Pinpoint the cell where the given text exists, returning its (X, Y) midpoint coordinate. 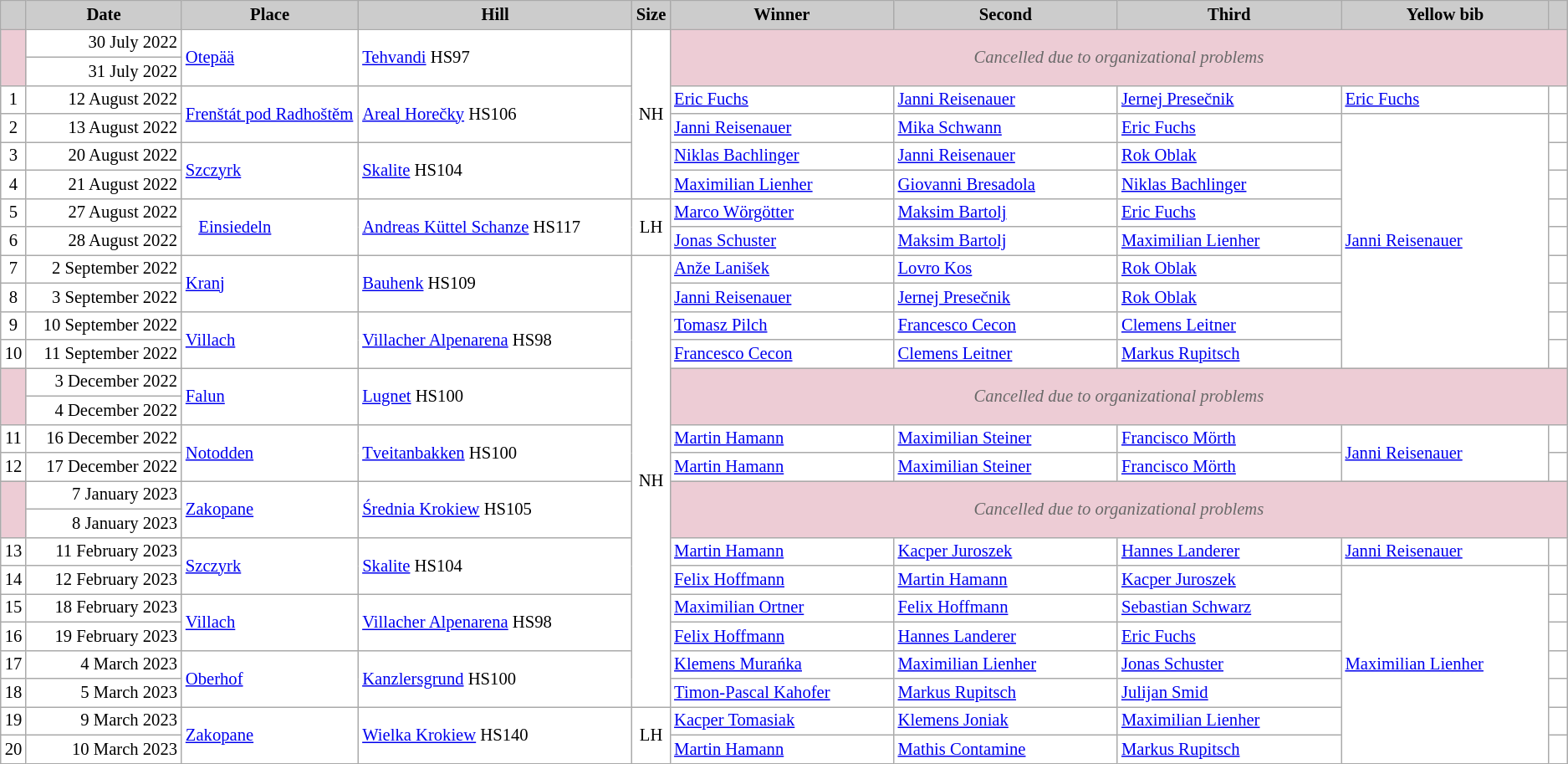
15 (13, 608)
30 July 2022 (104, 43)
Size (651, 14)
12 August 2022 (104, 100)
16 December 2022 (104, 438)
Yellow bib (1445, 14)
10 March 2023 (104, 749)
18 (13, 692)
Notodden (269, 453)
21 August 2022 (104, 184)
Kacper Tomasiak (781, 720)
Frenštát pod Radhoštěm (269, 114)
10 (13, 354)
Date (104, 14)
Bauhenk HS109 (495, 283)
Tomasz Pilch (781, 326)
18 February 2023 (104, 608)
9 March 2023 (104, 720)
Średnia Krokiew HS105 (495, 509)
Wielka Krokiew HS140 (495, 735)
31 July 2022 (104, 71)
Lugnet HS100 (495, 396)
3 September 2022 (104, 297)
Otepää (269, 57)
Kranj (269, 283)
20 (13, 749)
17 December 2022 (104, 466)
12 (13, 466)
19 February 2023 (104, 636)
1 (13, 100)
Hill (495, 14)
Einsiedeln (269, 227)
Maximilian Ortner (781, 608)
17 (13, 664)
4 December 2022 (104, 410)
2 September 2022 (104, 269)
Place (269, 14)
13 August 2022 (104, 128)
10 September 2022 (104, 326)
20 August 2022 (104, 156)
Lovro Kos (1005, 269)
11 February 2023 (104, 551)
7 January 2023 (104, 495)
Klemens Murańka (781, 664)
Winner (781, 14)
4 (13, 184)
8 January 2023 (104, 523)
2 (13, 128)
13 (13, 551)
Giovanni Bresadola (1005, 184)
Oberhof (269, 679)
Marco Wörgötter (781, 213)
19 (13, 720)
Second (1005, 14)
9 (13, 326)
7 (13, 269)
Mathis Contamine (1005, 749)
11 (13, 438)
Timon-Pascal Kahofer (781, 692)
Sebastian Schwarz (1229, 608)
3 (13, 156)
5 March 2023 (104, 692)
12 February 2023 (104, 580)
16 (13, 636)
Areal Horečky HS106 (495, 114)
27 August 2022 (104, 213)
4 March 2023 (104, 664)
3 December 2022 (104, 382)
Anže Lanišek (781, 269)
Kanzlersgrund HS100 (495, 679)
Klemens Joniak (1005, 720)
8 (13, 297)
14 (13, 580)
5 (13, 213)
Julijan Smid (1229, 692)
Falun (269, 396)
11 September 2022 (104, 354)
6 (13, 240)
Tehvandi HS97 (495, 57)
28 August 2022 (104, 240)
Andreas Küttel Schanze HS117 (495, 227)
Tveitanbakken HS100 (495, 453)
Third (1229, 14)
Mika Schwann (1005, 128)
